Find where the given text appears and provide that cell's center as [X, Y] coordinate. 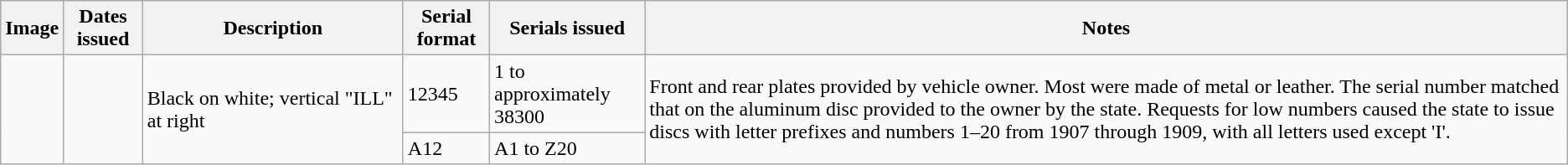
12345 [446, 94]
Dates issued [103, 28]
Image [32, 28]
Black on white; vertical "ILL" at right [273, 110]
Description [273, 28]
1 to approximately 38300 [568, 94]
A1 to Z20 [568, 148]
Serials issued [568, 28]
A12 [446, 148]
Serial format [446, 28]
Notes [1106, 28]
